Return (X, Y) of the center of cell containing provided text 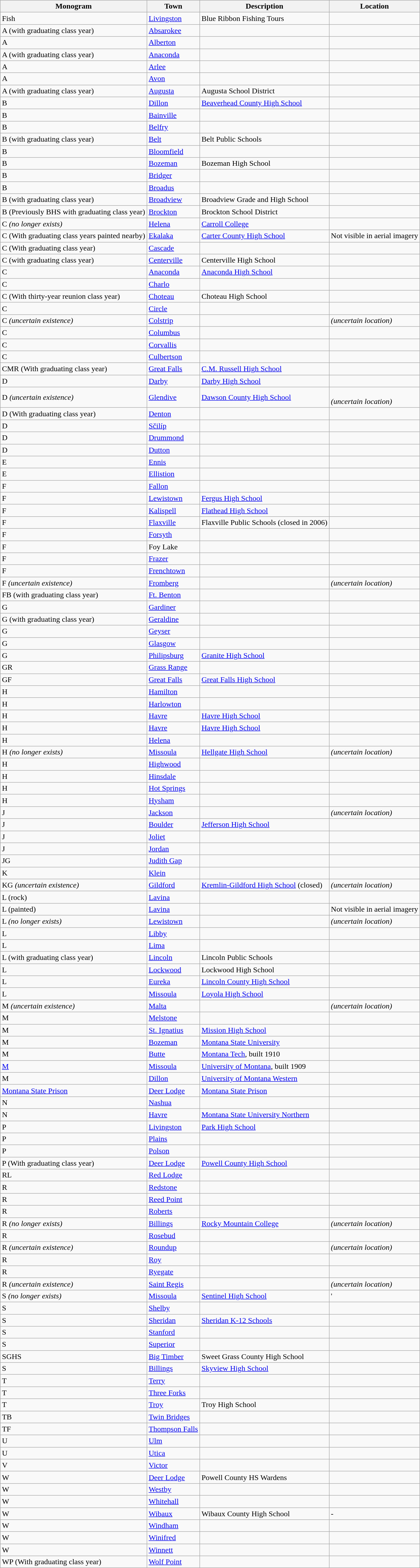
Great Falls High School (264, 680)
Mission High School (264, 1030)
Forsyth (173, 534)
D (uncertain existence) (74, 398)
Granite High School (264, 655)
Lincoln Public Schools (264, 958)
Kalispell (173, 510)
Montana State University Northern (264, 1115)
Malta (173, 1006)
Powell County HS Wardens (264, 1477)
Town (173, 6)
Flaxville (173, 522)
Flathead High School (264, 510)
Park High School (264, 1127)
C (With graduating class years painted nearby) (74, 236)
CMR (With graduating class year) (74, 369)
V (74, 1465)
University of Montana Western (264, 1078)
Centerville High School (264, 260)
Redstone (173, 1187)
Fromberg (173, 583)
Reed Point (173, 1199)
Kremlin-Gildford High School (closed) (264, 885)
Dawson County High School (264, 398)
Choteau High School (264, 296)
H (no longer exists) (74, 752)
Stanford (173, 1332)
TB (74, 1417)
Colstrip (173, 320)
C (With thirty-year reunion class year) (74, 296)
Choteau (173, 296)
Carter County High School (264, 236)
Sentinel High School (264, 1296)
M (uncertain existence) (74, 1006)
Montana Tech, built 1910 (264, 1054)
Harlowton (173, 704)
Skyview High School (264, 1369)
Jackson (173, 813)
L (no longer exists) (74, 921)
St. Ignatius (173, 1030)
Boulder (173, 825)
Eureka (173, 982)
Red Lodge (173, 1175)
Judith Gap (173, 861)
Circle (173, 308)
KG (uncertain existence) (74, 885)
Thompson Falls (173, 1429)
Hamilton (173, 692)
Lockwood High School (264, 970)
Flaxville Public Schools (closed in 2006) (264, 522)
Sheridan K-12 Schools (264, 1320)
Utica (173, 1453)
S (no longer exists) (74, 1296)
R (no longer exists) (74, 1223)
Fish (74, 18)
JG (74, 861)
Alberton (173, 43)
Drummond (173, 438)
Blue Ribbon Fishing Tours (264, 18)
Roy (173, 1260)
Geyser (173, 631)
Rosebud (173, 1236)
Jordan (173, 849)
Sčilíp (173, 426)
SGHS (74, 1357)
Belt Public Schools (264, 139)
Lincoln County High School (264, 982)
Three Forks (173, 1393)
Gardiner (173, 607)
Frenchtown (173, 571)
Arlee (173, 67)
Rocky Mountain College (264, 1223)
Polson (173, 1151)
Fergus High School (264, 498)
Roundup (173, 1248)
Whitehall (173, 1501)
TF (74, 1429)
Frazer (173, 559)
Belfry (173, 127)
Shelby (173, 1308)
Belt (173, 139)
B (Previously BHS with graduating class year) (74, 212)
Columbus (173, 332)
Joliet (173, 837)
Powell County High School (264, 1163)
L (with graduating class year) (74, 958)
Bridger (173, 176)
Loyola High School (264, 994)
University of Montana, built 1909 (264, 1066)
Hellgate High School (264, 752)
FB (with graduating class year) (74, 595)
Ekalaka (173, 236)
RL (74, 1175)
' (375, 1296)
Broadus (173, 188)
Roberts (173, 1211)
Terry (173, 1381)
Augusta (173, 91)
Hot Springs (173, 788)
C (with graduating class year) (74, 260)
Anaconda High School (264, 272)
Bozeman High School (264, 164)
Wibaux (173, 1514)
Location (375, 6)
Culbertson (173, 357)
K (74, 873)
Absarokee (173, 30)
Lockwood (173, 970)
Charlo (173, 284)
Monogram (74, 6)
Ennis (173, 462)
Dutton (173, 450)
C (uncertain existence) (74, 320)
Gildford (173, 885)
Wolf Point (173, 1562)
Libby (173, 933)
Victor (173, 1465)
Grass Range (173, 667)
Sheridan (173, 1320)
Augusta School District (264, 91)
- (375, 1514)
Carroll College (264, 224)
GF (74, 680)
Bainville (173, 115)
Fallon (173, 486)
L (painted) (74, 909)
Winnett (173, 1550)
Description (264, 6)
Cascade (173, 248)
Saint Regis (173, 1284)
Foy Lake (173, 546)
Big Timber (173, 1357)
L (rock) (74, 897)
Darby (173, 381)
Glendive (173, 398)
Twin Bridges (173, 1417)
Corvallis (173, 345)
Lincoln (173, 958)
Plains (173, 1139)
Montana State University (264, 1042)
Darby High School (264, 381)
Brockton (173, 212)
Winifred (173, 1538)
Lima (173, 946)
Avon (173, 79)
Centerville (173, 260)
Ulm (173, 1441)
WP (With graduating class year) (74, 1562)
Troy (173, 1405)
C (no longer exists) (74, 224)
Hysham (173, 801)
Melstone (173, 1018)
F (uncertain existence) (74, 583)
Hinsdale (173, 776)
Broadview Grade and High School (264, 200)
Windham (173, 1526)
Geraldine (173, 619)
Sweet Grass County High School (264, 1357)
Westby (173, 1489)
Jefferson High School (264, 825)
GR (74, 667)
Denton (173, 414)
C.M. Russell High School (264, 369)
Nashua (173, 1102)
Ryegate (173, 1272)
Troy High School (264, 1405)
Beaverhead County High School (264, 103)
Broadview (173, 200)
P (With graduating class year) (74, 1163)
Butte (173, 1054)
Superior (173, 1344)
Brockton School District (264, 212)
Glasgow (173, 643)
C (With graduating class year) (74, 248)
Highwood (173, 764)
D (With graduating class year) (74, 414)
Wibaux County High School (264, 1514)
Ft. Benton (173, 595)
Ellistion (173, 474)
G (with graduating class year) (74, 619)
Klein (173, 873)
Bloomfield (173, 151)
Philipsburg (173, 655)
